Return (X, Y) of the center of cell containing provided text 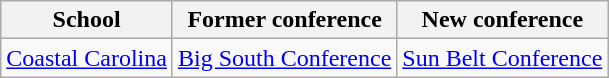
Big South Conference (284, 58)
School (87, 20)
Coastal Carolina (87, 58)
Former conference (284, 20)
Sun Belt Conference (502, 58)
New conference (502, 20)
